From the cell containing the given text, extract its center point as [x, y] coordinate. 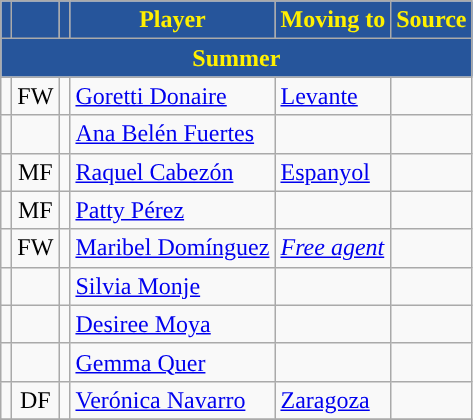
Player [172, 20]
Zaragoza [333, 400]
Espanyol [333, 172]
Levante [333, 96]
Gemma Quer [172, 362]
Goretti Donaire [172, 96]
Patty Pérez [172, 210]
Silvia Monje [172, 286]
Desiree Moya [172, 324]
Verónica Navarro [172, 400]
Source [432, 20]
Free agent [333, 248]
Ana Belén Fuertes [172, 134]
Moving to [333, 20]
Maribel Domínguez [172, 248]
Summer [236, 58]
DF [36, 400]
Raquel Cabezón [172, 172]
